Return the [X, Y] coordinate for the center point of the cell that contains the specified text.  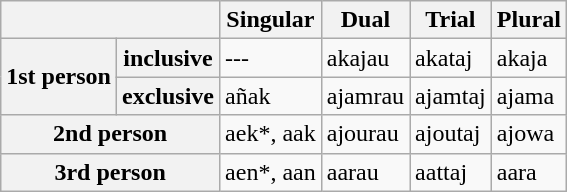
akaja [528, 58]
ajowa [528, 134]
ajamtaj [451, 96]
2nd person [110, 134]
aattaj [451, 172]
aek*, aak [271, 134]
exclusive [168, 96]
aarau [365, 172]
1st person [59, 77]
inclusive [168, 58]
ajamrau [365, 96]
Plural [528, 20]
Trial [451, 20]
--- [271, 58]
akajau [365, 58]
añak [271, 96]
Singular [271, 20]
aara [528, 172]
3rd person [110, 172]
akataj [451, 58]
aen*, aan [271, 172]
ajama [528, 96]
Dual [365, 20]
ajoutaj [451, 134]
ajourau [365, 134]
